Capture the cell that displays the provided text and extract its (X, Y) central coordinate. 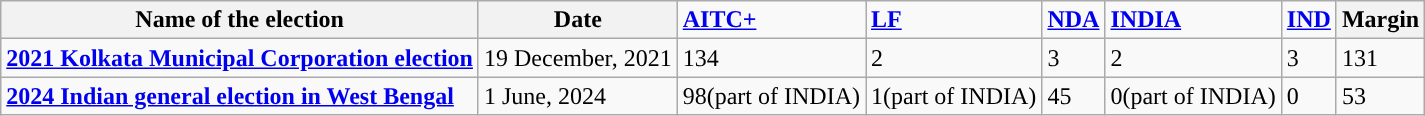
2021 Kolkata Municipal Corporation election (240, 58)
98(part of INDIA) (771, 96)
134 (771, 58)
131 (1380, 58)
2024 Indian general election in West Bengal (240, 96)
INDIA (1193, 20)
Name of the election (240, 20)
19 December, 2021 (578, 58)
1(part of INDIA) (954, 96)
1 June, 2024 (578, 96)
IND (1308, 20)
53 (1380, 96)
NDA (1074, 20)
AITC+ (771, 20)
Margin (1380, 20)
0 (1308, 96)
LF (954, 20)
0(part of INDIA) (1193, 96)
Date (578, 20)
45 (1074, 96)
